Find where the given text appears and provide that cell's center as [x, y] coordinate. 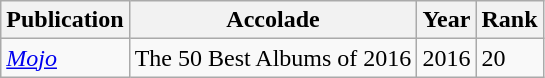
Mojo [65, 58]
Publication [65, 20]
Year [446, 20]
Accolade [273, 20]
The 50 Best Albums of 2016 [273, 58]
Rank [510, 20]
2016 [446, 58]
20 [510, 58]
